For the text-containing cell, return its midpoint in (x, y) coordinate format. 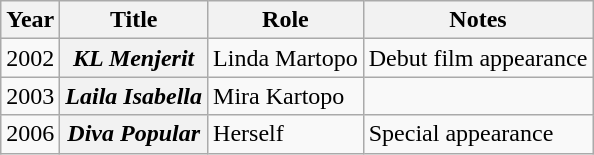
2003 (30, 96)
Diva Popular (134, 134)
Herself (286, 134)
Role (286, 20)
Mira Kartopo (286, 96)
Special appearance (478, 134)
2002 (30, 58)
Linda Martopo (286, 58)
Notes (478, 20)
Laila Isabella (134, 96)
2006 (30, 134)
Year (30, 20)
KL Menjerit (134, 58)
Title (134, 20)
Debut film appearance (478, 58)
